Capture the cell that displays the provided text and extract its [X, Y] central coordinate. 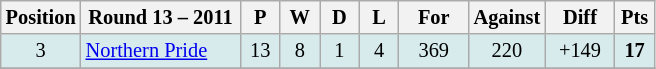
220 [508, 51]
Pts [635, 17]
13 [260, 51]
W [300, 17]
L [379, 17]
Northern Pride [161, 51]
1 [340, 51]
369 [434, 51]
Against [508, 17]
For [434, 17]
Diff [580, 17]
17 [635, 51]
3 [41, 51]
4 [379, 51]
Position [41, 17]
+149 [580, 51]
Round 13 – 2011 [161, 17]
D [340, 17]
8 [300, 51]
P [260, 17]
